Scan for the cell matching the given text and deliver its (x, y) coordinate at center. 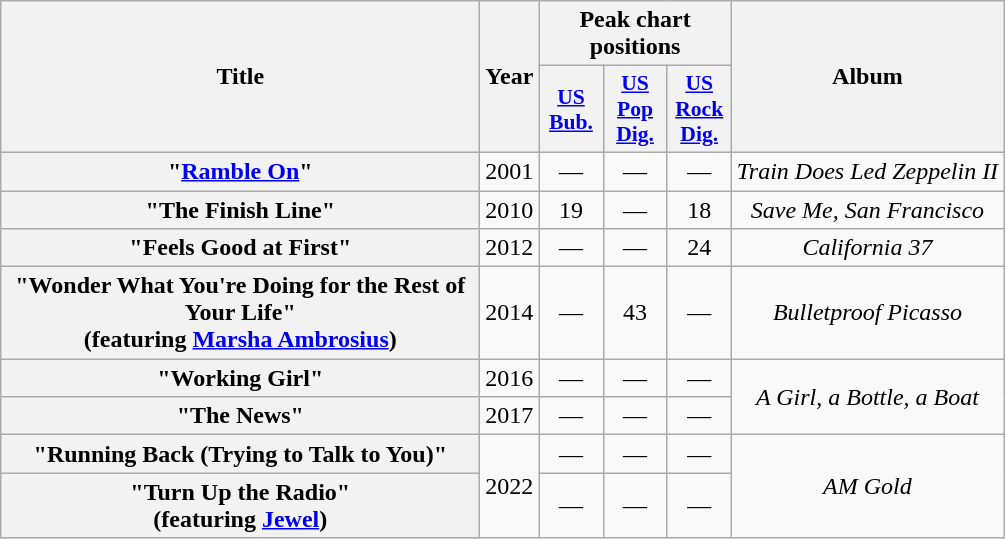
Year (510, 77)
Bulletproof Picasso (867, 313)
43 (635, 313)
24 (699, 248)
"Feels Good at First" (240, 248)
USPopDig. (635, 110)
2016 (510, 378)
"Wonder What You're Doing for the Rest of Your Life"(featuring Marsha Ambrosius) (240, 313)
"The News" (240, 416)
"Turn Up the Radio"(featuring Jewel) (240, 506)
California 37 (867, 248)
2014 (510, 313)
AM Gold (867, 486)
2022 (510, 486)
2012 (510, 248)
Save Me, San Francisco (867, 209)
Album (867, 77)
"The Finish Line" (240, 209)
Peak chart positions (635, 34)
A Girl, a Bottle, a Boat (867, 397)
"Ramble On" (240, 171)
2010 (510, 209)
2001 (510, 171)
"Working Girl" (240, 378)
18 (699, 209)
"Running Back (Trying to Talk to You)" (240, 454)
Train Does Led Zeppelin II (867, 171)
Title (240, 77)
USRockDig. (699, 110)
19 (571, 209)
2017 (510, 416)
USBub. (571, 110)
